Output the (X, Y) coordinate of the center of the cell containing the given text.  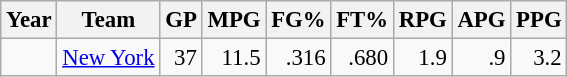
FG% (298, 20)
.680 (362, 58)
11.5 (234, 58)
Year (29, 20)
New York (108, 58)
.9 (482, 58)
37 (181, 58)
MPG (234, 20)
3.2 (539, 58)
1.9 (422, 58)
Team (108, 20)
.316 (298, 58)
PPG (539, 20)
GP (181, 20)
RPG (422, 20)
FT% (362, 20)
APG (482, 20)
